Identify which cell holds the provided text, then report its [X, Y] central coordinate. 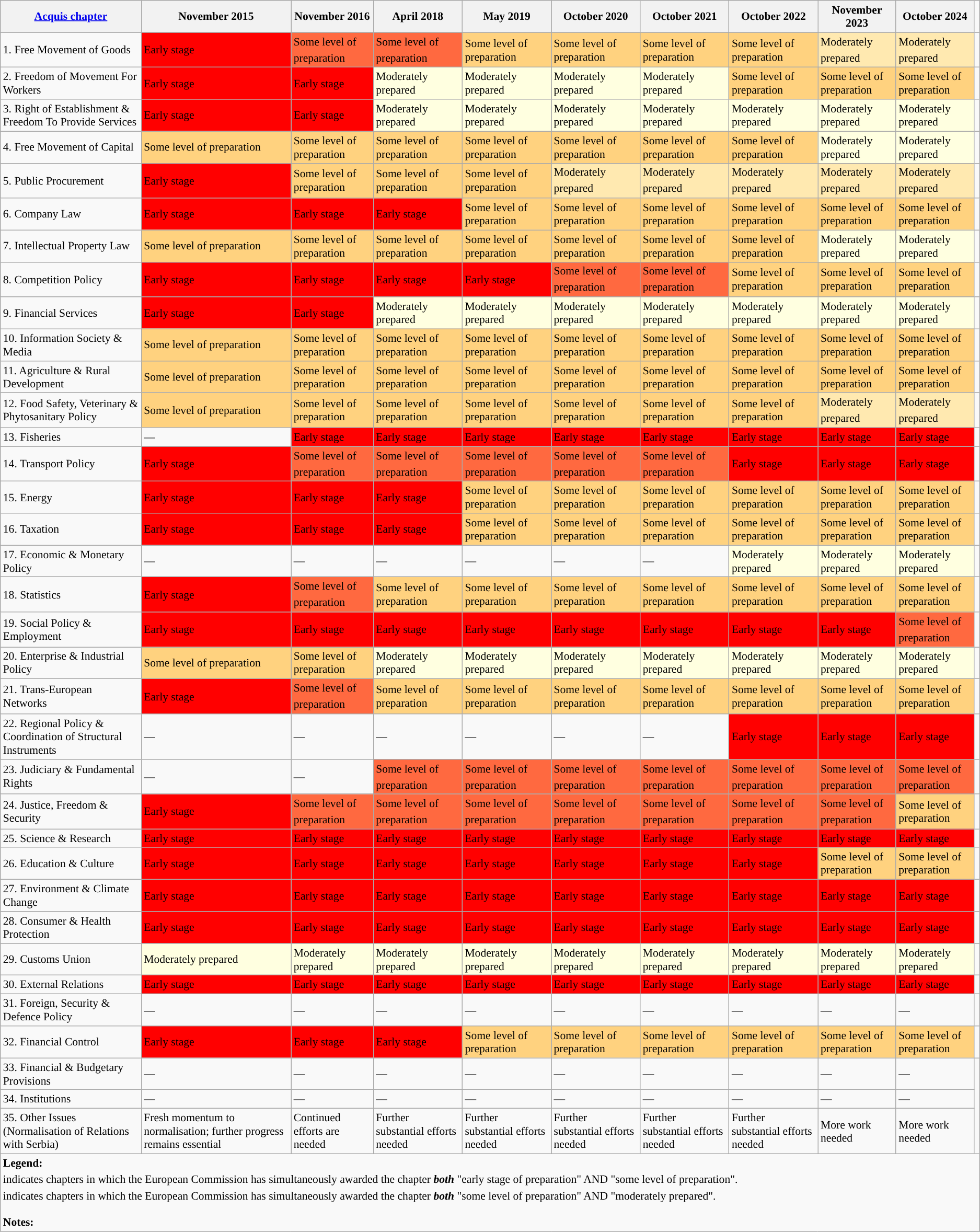
35. Other Issues (Normalisation of Relations with Serbia) [71, 1131]
31. Foreign, Security & Defence Policy [71, 1010]
November 2016 [332, 17]
30. External Relations [71, 985]
Fresh momentum to normalisation; further progress remains essential [216, 1131]
6. Company Law [71, 214]
17. Economic & Monetary Policy [71, 561]
Continued efforts are needed [332, 1131]
April 2018 [418, 17]
November 2023 [857, 17]
24. Justice, Freedom & Security [71, 811]
32. Financial Control [71, 1042]
November 2015 [216, 17]
23. Judiciary & Fundamental Rights [71, 777]
34. Institutions [71, 1099]
1. Free Movement of Goods [71, 50]
12. Food Safety, Veterinary & Phytosanitary Policy [71, 411]
21. Trans-European Networks [71, 696]
18. Statistics [71, 595]
5. Public Procurement [71, 181]
25. Science & Research [71, 838]
19. Social Policy & Employment [71, 629]
Acquis chapter [71, 17]
2. Freedom of Movement For Workers [71, 84]
26. Education & Culture [71, 863]
4. Free Movement of Capital [71, 147]
9. Financial Services [71, 313]
14. Transport Policy [71, 464]
16. Taxation [71, 529]
29. Customs Union [71, 960]
October 2024 [935, 17]
October 2020 [595, 17]
October 2021 [685, 17]
10. Information Society & Media [71, 345]
October 2022 [774, 17]
13. Fisheries [71, 437]
27. Environment & Climate Change [71, 896]
11. Agriculture & Rural Development [71, 377]
28. Consumer & Health Protection [71, 927]
8. Competition Policy [71, 280]
33. Financial & Budgetary Provisions [71, 1074]
3. Right of Establishment & Freedom To Provide Services [71, 115]
7. Intellectual Property Law [71, 246]
May 2019 [506, 17]
20. Enterprise & Industrial Policy [71, 663]
15. Energy [71, 498]
22. Regional Policy & Coordination of Structural Instruments [71, 737]
